Extract the (X, Y) coordinate from the center of the cell holding the provided text.  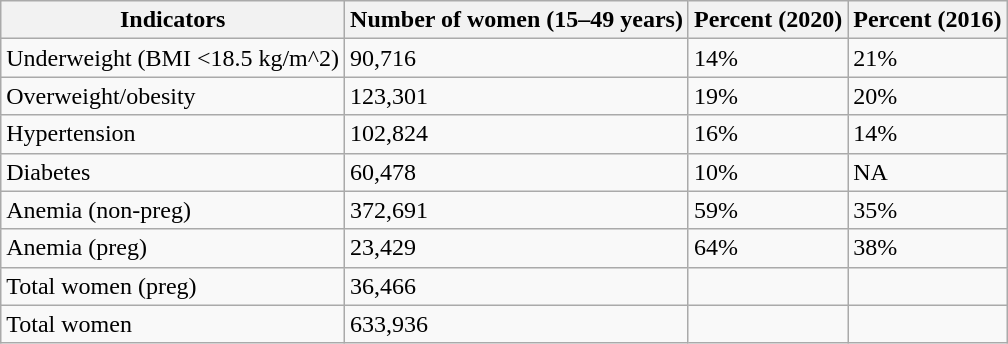
102,824 (517, 134)
35% (928, 210)
Percent (2020) (768, 20)
Hypertension (173, 134)
36,466 (517, 286)
Anemia (non-preg) (173, 210)
20% (928, 96)
633,936 (517, 324)
Number of women (15–49 years) (517, 20)
60,478 (517, 172)
Diabetes (173, 172)
90,716 (517, 58)
Indicators (173, 20)
372,691 (517, 210)
Total women (preg) (173, 286)
Underweight (BMI <18.5 kg/m^2) (173, 58)
64% (768, 248)
10% (768, 172)
19% (768, 96)
16% (768, 134)
123,301 (517, 96)
38% (928, 248)
Overweight/obesity (173, 96)
Total women (173, 324)
NA (928, 172)
23,429 (517, 248)
21% (928, 58)
Percent (2016) (928, 20)
Anemia (preg) (173, 248)
59% (768, 210)
